Scan for the cell matching the given text and deliver its (x, y) coordinate at center. 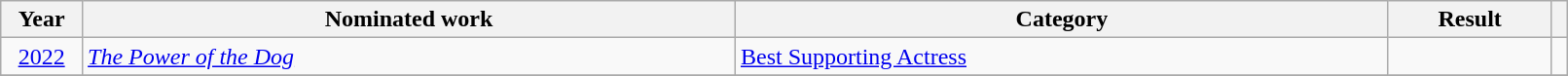
Year (42, 19)
2022 (42, 57)
The Power of the Dog (409, 57)
Nominated work (409, 19)
Result (1470, 19)
Best Supporting Actress (1061, 57)
Category (1061, 19)
